Locate the cell with the specified text and output its [x, y] center coordinate. 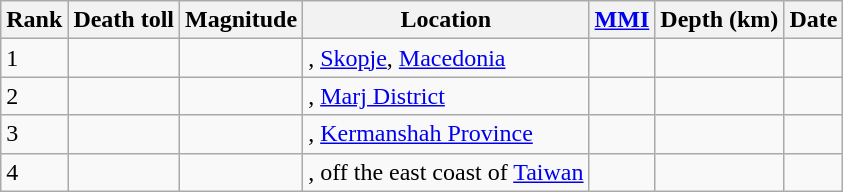
, Skopje, Macedonia [446, 58]
Death toll [124, 20]
MMI [622, 20]
Location [446, 20]
Rank [34, 20]
, Marj District [446, 96]
3 [34, 134]
Date [814, 20]
Depth (km) [720, 20]
Magnitude [242, 20]
1 [34, 58]
, Kermanshah Province [446, 134]
4 [34, 172]
2 [34, 96]
, off the east coast of Taiwan [446, 172]
